From the cell containing the given text, extract its center point as (X, Y) coordinate. 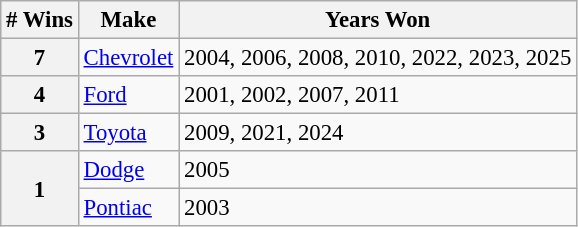
2003 (378, 208)
Ford (128, 95)
Years Won (378, 20)
1 (40, 188)
Chevrolet (128, 58)
4 (40, 95)
2005 (378, 170)
Make (128, 20)
Pontiac (128, 208)
2001, 2002, 2007, 2011 (378, 95)
# Wins (40, 20)
Toyota (128, 133)
3 (40, 133)
Dodge (128, 170)
2009, 2021, 2024 (378, 133)
7 (40, 58)
2004, 2006, 2008, 2010, 2022, 2023, 2025 (378, 58)
